Provide the (X, Y) coordinate of the cell's center where the given text is located.  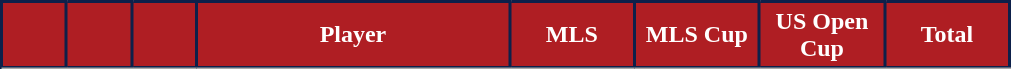
Total (946, 36)
US Open Cup (822, 36)
MLS Cup (696, 36)
MLS (572, 36)
Player (354, 36)
